From the cell containing the given text, extract its center point as [X, Y] coordinate. 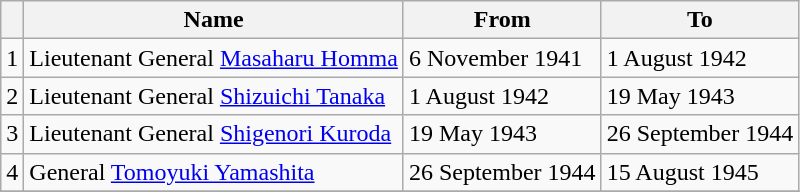
From [502, 20]
Lieutenant General Shigenori Kuroda [214, 134]
Lieutenant General Masaharu Homma [214, 58]
To [700, 20]
4 [12, 172]
General Tomoyuki Yamashita [214, 172]
2 [12, 96]
Name [214, 20]
6 November 1941 [502, 58]
3 [12, 134]
Lieutenant General Shizuichi Tanaka [214, 96]
15 August 1945 [700, 172]
1 [12, 58]
